Capture the cell that displays the provided text and extract its (x, y) central coordinate. 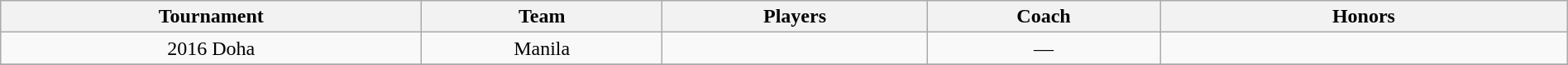
Honors (1365, 17)
— (1044, 48)
Players (796, 17)
Tournament (212, 17)
2016 Doha (212, 48)
Coach (1044, 17)
Team (543, 17)
Manila (543, 48)
